Output the [x, y] coordinate of the center of the cell containing the given text.  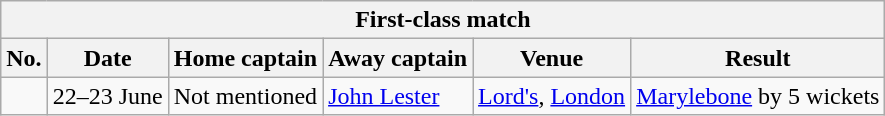
Venue [552, 58]
No. [24, 58]
Away captain [398, 58]
Not mentioned [245, 96]
Date [108, 58]
First-class match [443, 20]
Marylebone by 5 wickets [758, 96]
Result [758, 58]
Home captain [245, 58]
22–23 June [108, 96]
Lord's, London [552, 96]
John Lester [398, 96]
